Detect which cell encompasses the target text, then output its [X, Y] center coordinate. 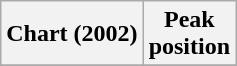
Peakposition [189, 34]
Chart (2002) [72, 34]
